Locate the cell with the specified text and output its (X, Y) center coordinate. 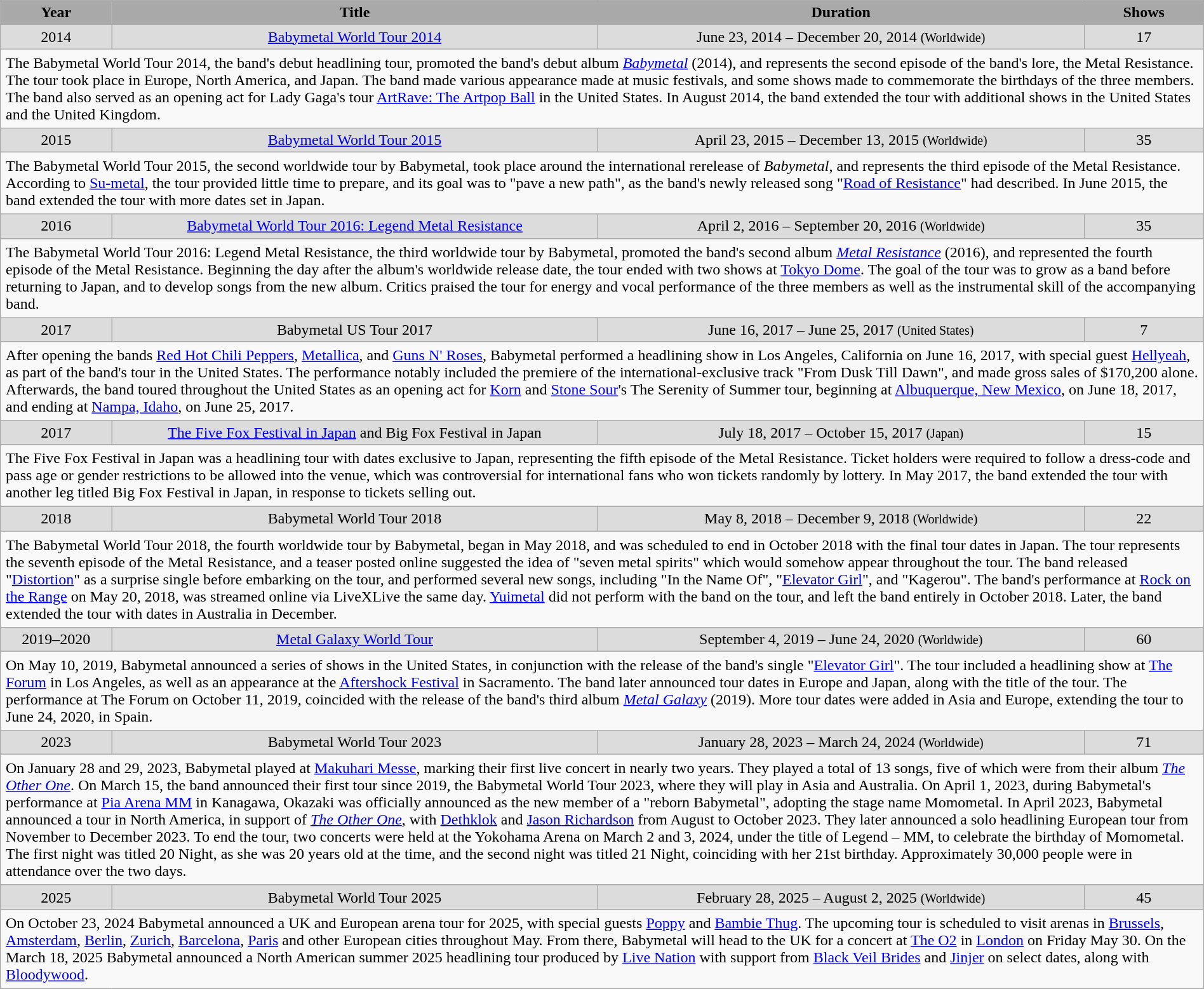
71 (1144, 743)
2023 (56, 743)
January 28, 2023 – March 24, 2024 (Worldwide) (841, 743)
The Five Fox Festival in Japan and Big Fox Festival in Japan (355, 433)
7 (1144, 330)
February 28, 2025 – August 2, 2025 (Worldwide) (841, 897)
Babymetal World Tour 2018 (355, 519)
May 8, 2018 – December 9, 2018 (Worldwide) (841, 519)
2015 (56, 140)
15 (1144, 433)
April 2, 2016 – September 20, 2016 (Worldwide) (841, 226)
September 4, 2019 – June 24, 2020 (Worldwide) (841, 639)
45 (1144, 897)
2019–2020 (56, 639)
Year (56, 13)
Babymetal World Tour 2015 (355, 140)
June 23, 2014 – December 20, 2014 (Worldwide) (841, 37)
Babymetal World Tour 2016: Legend Metal Resistance (355, 226)
17 (1144, 37)
Metal Galaxy World Tour (355, 639)
April 23, 2015 – December 13, 2015 (Worldwide) (841, 140)
60 (1144, 639)
Babymetal World Tour 2014 (355, 37)
Babymetal World Tour 2023 (355, 743)
2014 (56, 37)
2025 (56, 897)
2018 (56, 519)
Title (355, 13)
Duration (841, 13)
June 16, 2017 – June 25, 2017 (United States) (841, 330)
July 18, 2017 – October 15, 2017 (Japan) (841, 433)
Babymetal World Tour 2025 (355, 897)
22 (1144, 519)
Babymetal US Tour 2017 (355, 330)
Shows (1144, 13)
2016 (56, 226)
